Search for the cell housing the specified text and yield its (x, y) center coordinate. 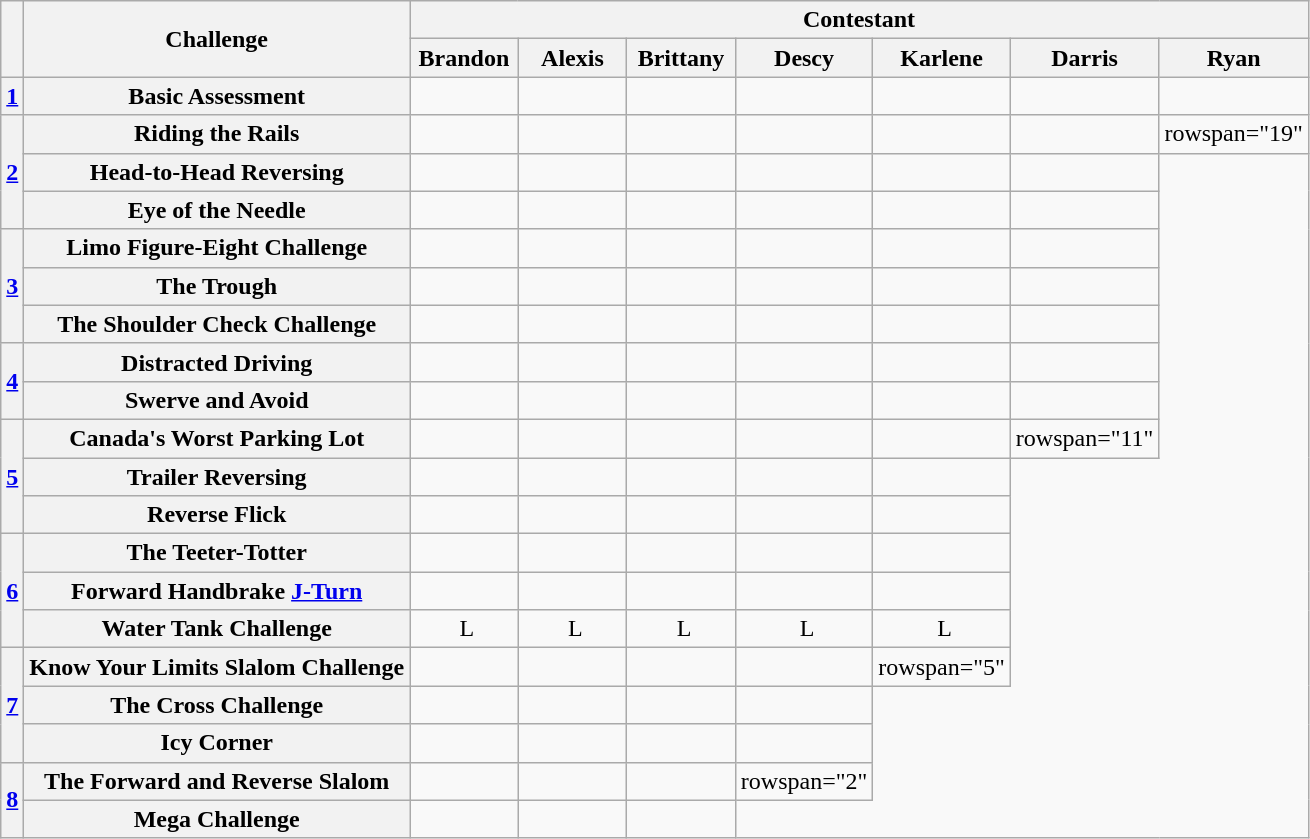
5 (12, 476)
Darris (1084, 58)
The Teeter-Totter (217, 553)
3 (12, 286)
2 (12, 172)
Reverse Flick (217, 515)
Ryan (1234, 58)
7 (12, 705)
Riding the Rails (217, 134)
Brandon (464, 58)
The Trough (217, 286)
Limo Figure-Eight Challenge (217, 248)
Canada's Worst Parking Lot (217, 438)
Water Tank Challenge (217, 629)
The Forward and Reverse Slalom (217, 781)
Mega Challenge (217, 819)
Icy Corner (217, 743)
rowspan="11" (1084, 438)
Brittany (682, 58)
Challenge (217, 39)
The Cross Challenge (217, 705)
Karlene (942, 58)
4 (12, 381)
Know Your Limits Slalom Challenge (217, 667)
Trailer Reversing (217, 477)
The Shoulder Check Challenge (217, 324)
Distracted Driving (217, 362)
Forward Handbrake J-Turn (217, 591)
6 (12, 591)
Alexis (572, 58)
Swerve and Avoid (217, 400)
Descy (804, 58)
Contestant (860, 20)
Head-to-Head Reversing (217, 172)
Basic Assessment (217, 96)
rowspan="19" (1234, 134)
Eye of the Needle (217, 210)
rowspan="5" (942, 667)
8 (12, 800)
1 (12, 96)
rowspan="2" (804, 781)
